Capture the cell that displays the provided text and extract its (x, y) central coordinate. 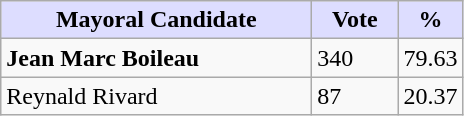
79.63 (430, 58)
340 (355, 58)
Vote (355, 20)
Jean Marc Boileau (156, 58)
Reynald Rivard (156, 96)
% (430, 20)
Mayoral Candidate (156, 20)
87 (355, 96)
20.37 (430, 96)
